Pinpoint the cell where the given text exists, returning its [X, Y] midpoint coordinate. 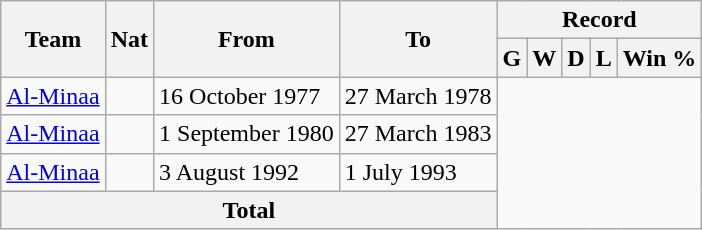
Record [600, 20]
L [604, 58]
Team [53, 39]
Total [249, 210]
3 August 1992 [247, 172]
1 July 1993 [418, 172]
From [247, 39]
To [418, 39]
W [544, 58]
16 October 1977 [247, 96]
G [512, 58]
D [576, 58]
Nat [129, 39]
Win % [660, 58]
1 September 1980 [247, 134]
27 March 1978 [418, 96]
27 March 1983 [418, 134]
